Return [X, Y] of the center of cell containing provided text 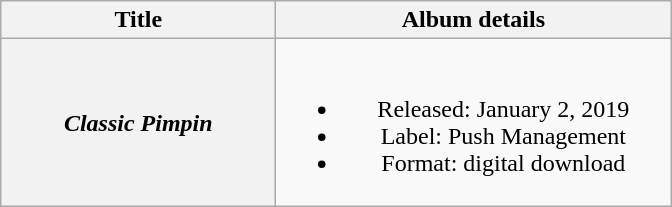
Title [138, 20]
Released: January 2, 2019Label: Push ManagementFormat: digital download [474, 122]
Classic Pimpin [138, 122]
Album details [474, 20]
